Extract the (X, Y) coordinate from the center of the cell holding the provided text.  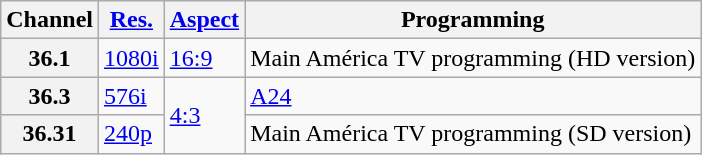
36.3 (50, 96)
576i (132, 96)
Main América TV programming (HD version) (473, 58)
4:3 (204, 115)
36.1 (50, 58)
Res. (132, 20)
Aspect (204, 20)
240p (132, 134)
Channel (50, 20)
A24 (473, 96)
36.31 (50, 134)
Main América TV programming (SD version) (473, 134)
Programming (473, 20)
1080i (132, 58)
16:9 (204, 58)
